Provide the (x, y) coordinate of the cell's center where the given text is located.  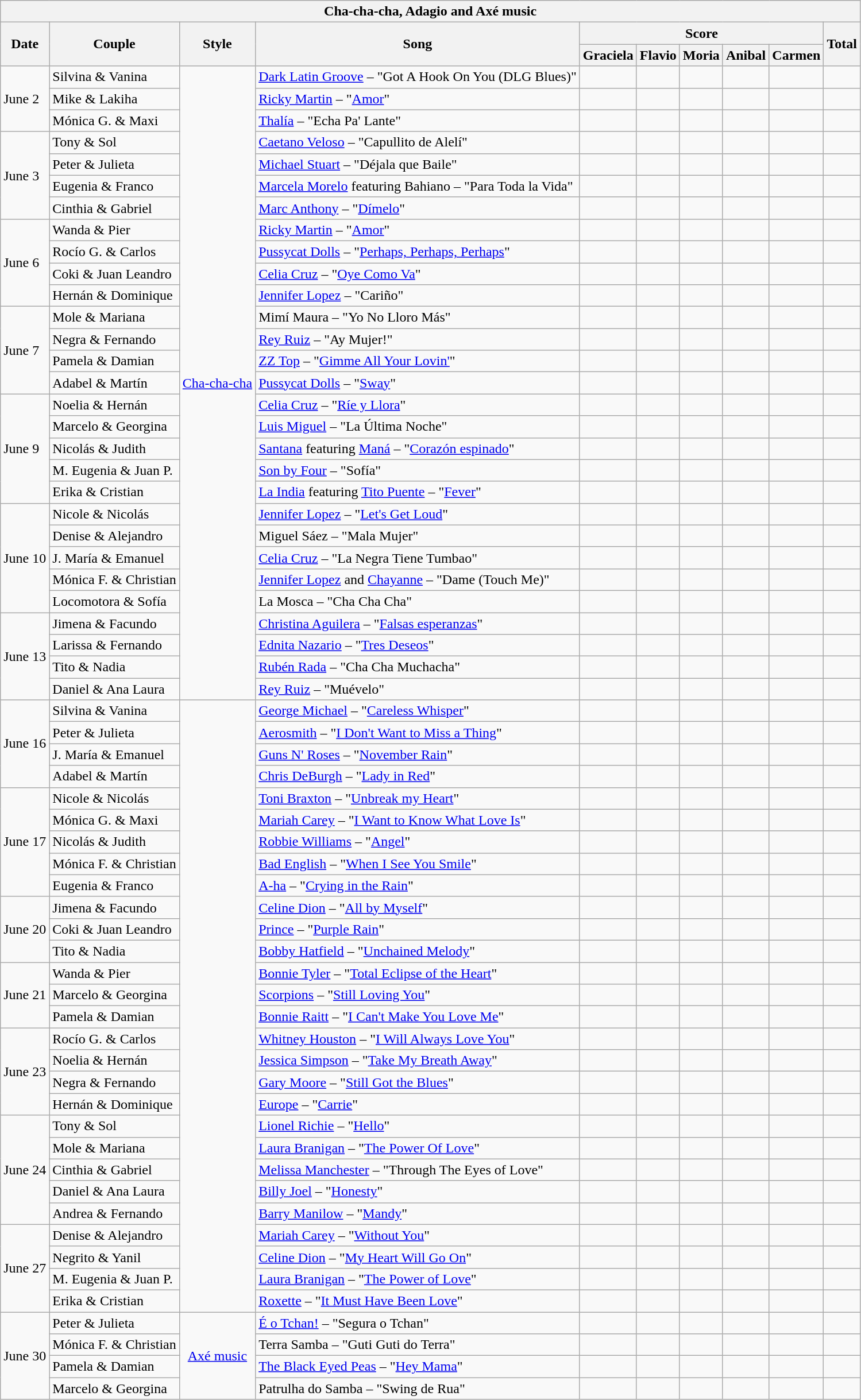
Mariah Carey – "Without You" (418, 1235)
Total (842, 44)
June 17 (25, 842)
Toni Braxton – "Unbreak my Heart" (418, 798)
June 6 (25, 262)
Terra Samba – "Guti Guti do Terra" (418, 1345)
Thalía – "Echa Pa' Lante" (418, 121)
Pussycat Dolls – "Sway" (418, 383)
June 21 (25, 995)
Cha-cha-cha (217, 383)
June 24 (25, 1170)
É o Tchan! – "Segura o Tchan" (418, 1322)
Laura Branigan – "The Power Of Love" (418, 1148)
Rubén Rada – "Cha Cha Muchacha" (418, 667)
Aerosmith – "I Don't Want to Miss a Thing" (418, 733)
Celia Cruz – "Oye Como Va" (418, 274)
Locomotora & Sofía (114, 601)
La Mosca – "Cha Cha Cha" (418, 601)
Jennifer Lopez and Chayanne – "Dame (Touch Me)" (418, 579)
A-ha – "Crying in the Rain" (418, 885)
Mike & Lakiha (114, 99)
June 16 (25, 744)
Song (418, 44)
Whitney Houston – "I Will Always Love You" (418, 1039)
Jennifer Lopez – "Let's Get Loud" (418, 514)
Scorpions – "Still Loving You" (418, 995)
Bonnie Tyler – "Total Eclipse of the Heart" (418, 973)
June 9 (25, 448)
Patrulha do Samba – "Swing de Rua" (418, 1389)
Miguel Sáez – "Mala Mujer" (418, 536)
Dark Latin Groove – "Got A Hook On You (DLG Blues)" (418, 77)
Rey Ruiz – "Muévelo" (418, 689)
Celine Dion – "All by Myself" (418, 907)
June 3 (25, 175)
Chris DeBurgh – "Lady in Red" (418, 776)
George Michael – "Careless Whisper" (418, 711)
Luis Miguel – "La Última Noche" (418, 427)
Larissa & Fernando (114, 645)
Anibal (746, 55)
Barry Manilow – "Mandy" (418, 1213)
June 7 (25, 350)
Marc Anthony – "Dímelo" (418, 208)
Caetano Veloso – "Capullito de Alelí" (418, 142)
Billy Joel – "Honesty" (418, 1192)
Celine Dion – "My Heart Will Go On" (418, 1257)
Moria (701, 55)
Bobby Hatfield – "Unchained Melody" (418, 951)
Mimí Maura – "Yo No Lloro Más" (418, 318)
Bad English – "When I See You Smile" (418, 864)
Michael Stuart – "Déjala que Baile" (418, 164)
Robbie Williams – "Angel" (418, 842)
Pussycat Dolls – "Perhaps, Perhaps, Perhaps" (418, 252)
Laura Branigan – "The Power of Love" (418, 1279)
Flavio (658, 55)
Negrito & Yanil (114, 1257)
June 20 (25, 929)
Melissa Manchester – "Through The Eyes of Love" (418, 1170)
Bonnie Raitt – "I Can't Make You Love Me" (418, 1017)
Rey Ruiz – "Ay Mujer!" (418, 339)
June 13 (25, 656)
Date (25, 44)
Gary Moore – "Still Got the Blues" (418, 1082)
Santana featuring Maná – "Corazón espinado" (418, 448)
Graciela (608, 55)
Son by Four – "Sofía" (418, 470)
June 23 (25, 1072)
Christina Aguilera – "Falsas esperanzas" (418, 623)
Andrea & Fernando (114, 1213)
Roxette – "It Must Have Been Love" (418, 1301)
Carmen (796, 55)
Style (217, 44)
Ednita Nazario – "Tres Deseos" (418, 645)
Jennifer Lopez – "Cariño" (418, 296)
Marcela Morelo featuring Bahiano – "Para Toda la Vida" (418, 186)
June 27 (25, 1268)
Prince – "Purple Rain" (418, 929)
Jessica Simpson – "Take My Breath Away" (418, 1061)
Guns N' Roses – "November Rain" (418, 755)
June 10 (25, 558)
Europe – "Carrie" (418, 1104)
Axé music (217, 1355)
Celia Cruz – "Ríe y Llora" (418, 405)
Cha-cha-cha, Adagio and Axé music (431, 11)
Couple (114, 44)
Mariah Carey – "I Want to Know What Love Is" (418, 820)
June 30 (25, 1355)
June 2 (25, 99)
La India featuring Tito Puente – "Fever" (418, 492)
ZZ Top – "Gimme All Your Lovin'" (418, 361)
The Black Eyed Peas – "Hey Mama" (418, 1367)
Score (702, 33)
Lionel Richie – "Hello" (418, 1126)
Celia Cruz – "La Negra Tiene Tumbao" (418, 558)
